Detect which cell encompasses the target text, then output its (X, Y) center coordinate. 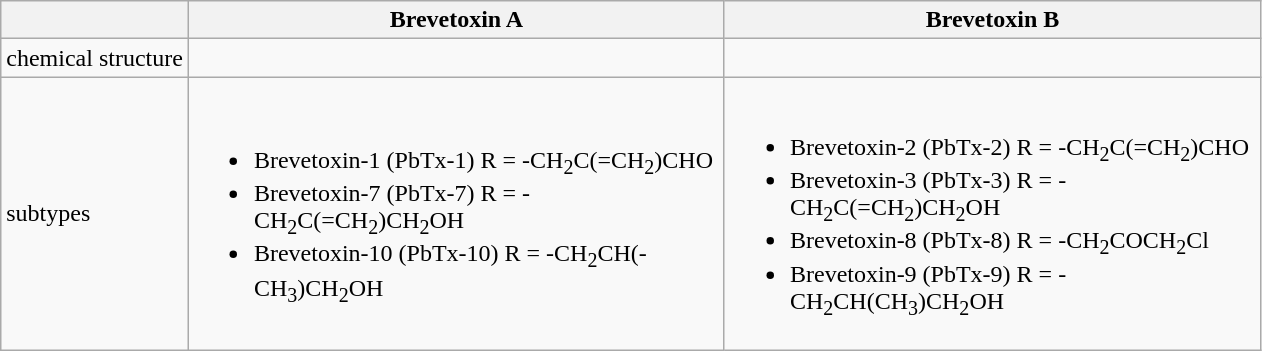
chemical structure (95, 58)
Brevetoxin B (992, 20)
Brevetoxin A (456, 20)
Brevetoxin-1 (PbTx-1) R = -CH2C(=CH2)CHOBrevetoxin-7 (PbTx-7) R = -CH2C(=CH2)CH2OHBrevetoxin-10 (PbTx-10) R = -CH2CH(-CH3)CH2OH (456, 214)
subtypes (95, 214)
